Find where the given text appears and provide that cell's center as [X, Y] coordinate. 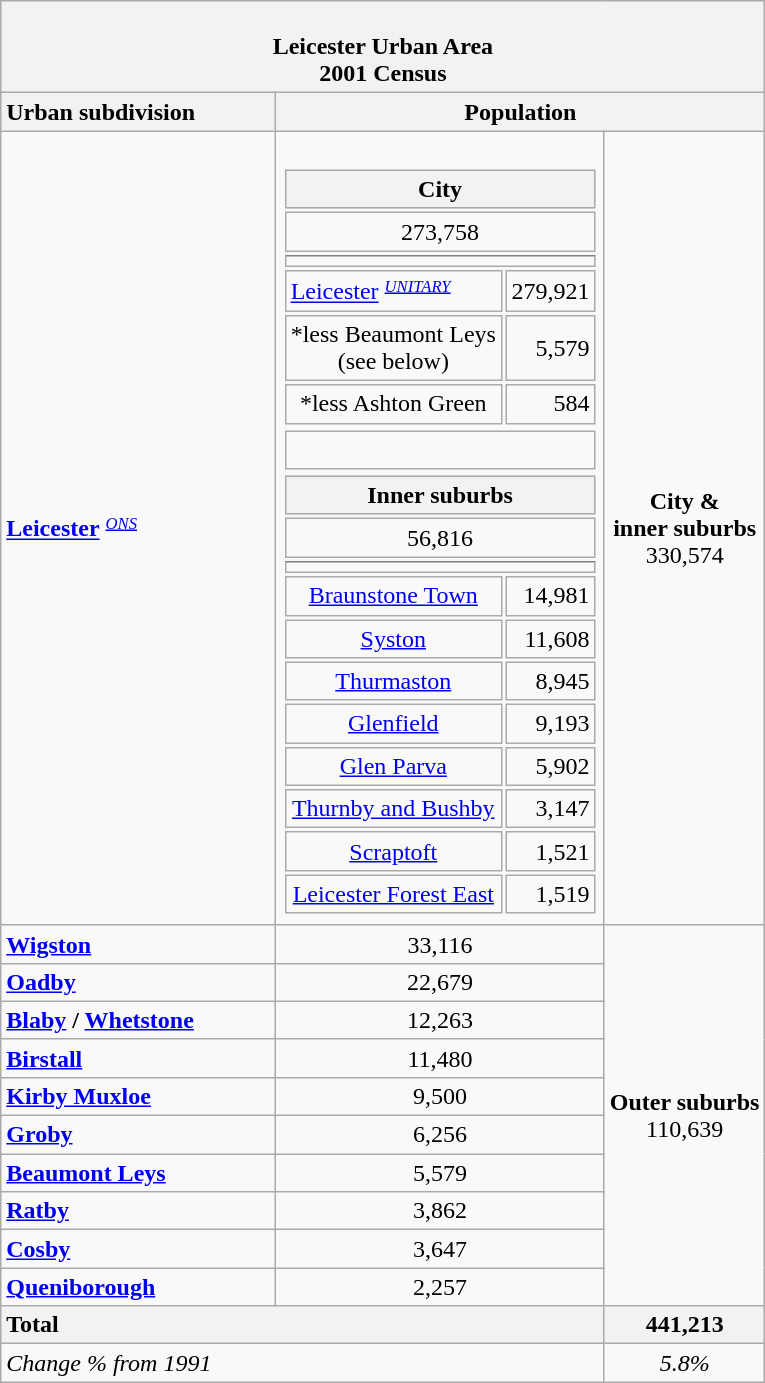
3,647 [440, 1249]
Inner suburbs [440, 496]
5.8% [684, 1363]
City [440, 189]
Glenfield [393, 724]
Population [520, 112]
Glen Parva [393, 766]
3,147 [550, 809]
Braunstone Town [393, 596]
Thurmaston [393, 681]
Total [303, 1325]
279,921 [550, 291]
Leicester Forest East [393, 894]
33,116 [440, 944]
56,816 [440, 538]
Thurnby and Bushby [393, 809]
3,862 [440, 1211]
Kirby Muxloe [138, 1096]
9,193 [550, 724]
Ratby [138, 1211]
12,263 [440, 1020]
Outer suburbs110,639 [684, 1116]
5,902 [550, 766]
11,480 [440, 1058]
Leicester UNITARY [393, 291]
*less Ashton Green [393, 404]
Birstall [138, 1058]
City &inner suburbs330,574 [684, 528]
6,256 [440, 1135]
22,679 [440, 982]
Syston [393, 639]
273,758 [440, 232]
8,945 [550, 681]
Beaumont Leys [138, 1173]
11,608 [550, 639]
Scraptoft [393, 852]
584 [550, 404]
*less Beaumont Leys(see below) [393, 348]
14,981 [550, 596]
2,257 [440, 1287]
9,500 [440, 1096]
Urban subdivision [138, 112]
Leicester ONS [138, 528]
Groby [138, 1135]
Queniborough [138, 1287]
Wigston [138, 944]
1,521 [550, 852]
Cosby [138, 1249]
Blaby / Whetstone [138, 1020]
1,519 [550, 894]
Leicester Urban Area2001 Census [383, 47]
Change % from 1991 [303, 1363]
Oadby [138, 982]
441,213 [684, 1325]
